Return (X, Y) of the center of cell containing provided text 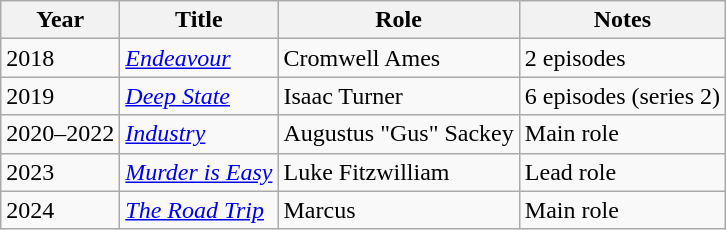
Industry (199, 134)
Isaac Turner (398, 96)
Endeavour (199, 58)
The Road Trip (199, 210)
2024 (60, 210)
Murder is Easy (199, 172)
2019 (60, 96)
6 episodes (series 2) (622, 96)
2020–2022 (60, 134)
Augustus "Gus" Sackey (398, 134)
Luke Fitzwilliam (398, 172)
Notes (622, 20)
2018 (60, 58)
Role (398, 20)
2023 (60, 172)
Deep State (199, 96)
Title (199, 20)
Marcus (398, 210)
Year (60, 20)
Cromwell Ames (398, 58)
Lead role (622, 172)
2 episodes (622, 58)
